Provide the [X, Y] coordinate of the cell's center where the given text is located.  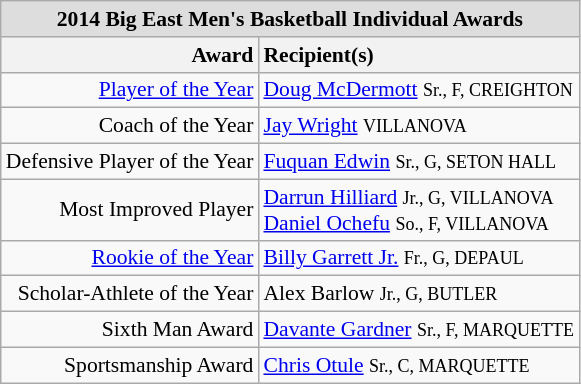
Sixth Man Award [130, 330]
Defensive Player of the Year [130, 162]
Billy Garrett Jr. Fr., G, DEPAUL [418, 258]
Sportsmanship Award [130, 365]
Most Improved Player [130, 210]
2014 Big East Men's Basketball Individual Awards [290, 19]
Recipient(s) [418, 55]
Player of the Year [130, 90]
Award [130, 55]
Chris Otule Sr., C, MARQUETTE [418, 365]
Doug McDermott Sr., F, CREIGHTON [418, 90]
Davante Gardner Sr., F, MARQUETTE [418, 330]
Scholar-Athlete of the Year [130, 294]
Rookie of the Year [130, 258]
Jay Wright VILLANOVA [418, 126]
Coach of the Year [130, 126]
Fuquan Edwin Sr., G, SETON HALL [418, 162]
Alex Barlow Jr., G, BUTLER [418, 294]
Darrun Hilliard Jr., G, VILLANOVADaniel Ochefu So., F, VILLANOVA [418, 210]
